From the cell containing the given text, extract its center point as (X, Y) coordinate. 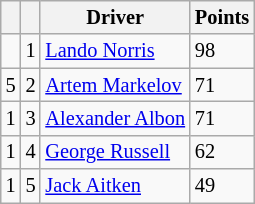
Lando Norris (115, 51)
98 (222, 51)
Artem Markelov (115, 85)
Points (222, 17)
49 (222, 186)
4 (31, 152)
62 (222, 152)
2 (31, 85)
Alexander Albon (115, 118)
3 (31, 118)
Jack Aitken (115, 186)
Driver (115, 17)
George Russell (115, 152)
